Capture the cell that displays the provided text and extract its [X, Y] central coordinate. 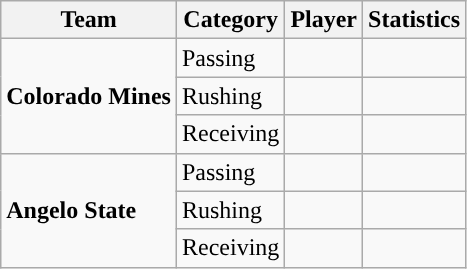
Team [89, 20]
Player [324, 20]
Angelo State [89, 210]
Category [230, 20]
Statistics [414, 20]
Colorado Mines [89, 96]
